Capture the cell that displays the provided text and extract its [x, y] central coordinate. 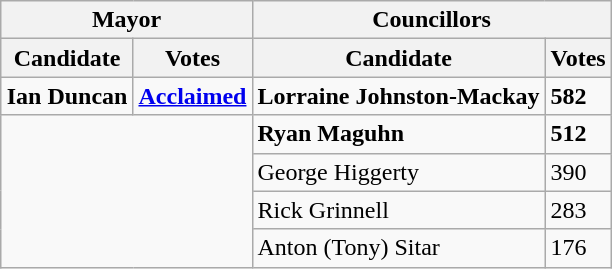
582 [578, 96]
390 [578, 172]
George Higgerty [398, 172]
Ryan Maguhn [398, 134]
Rick Grinnell [398, 210]
Anton (Tony) Sitar [398, 248]
176 [578, 248]
Acclaimed [192, 96]
512 [578, 134]
Councillors [432, 20]
283 [578, 210]
Ian Duncan [67, 96]
Lorraine Johnston-Mackay [398, 96]
Mayor [126, 20]
